Extract the (x, y) coordinate from the center of the cell holding the provided text.  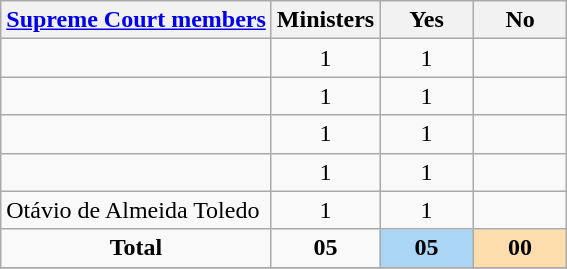
Supreme Court members (136, 20)
Total (136, 248)
Yes (427, 20)
Ministers (325, 20)
No (520, 20)
Otávio de Almeida Toledo (136, 210)
00 (520, 248)
